Identify which cell holds the provided text, then report its (x, y) central coordinate. 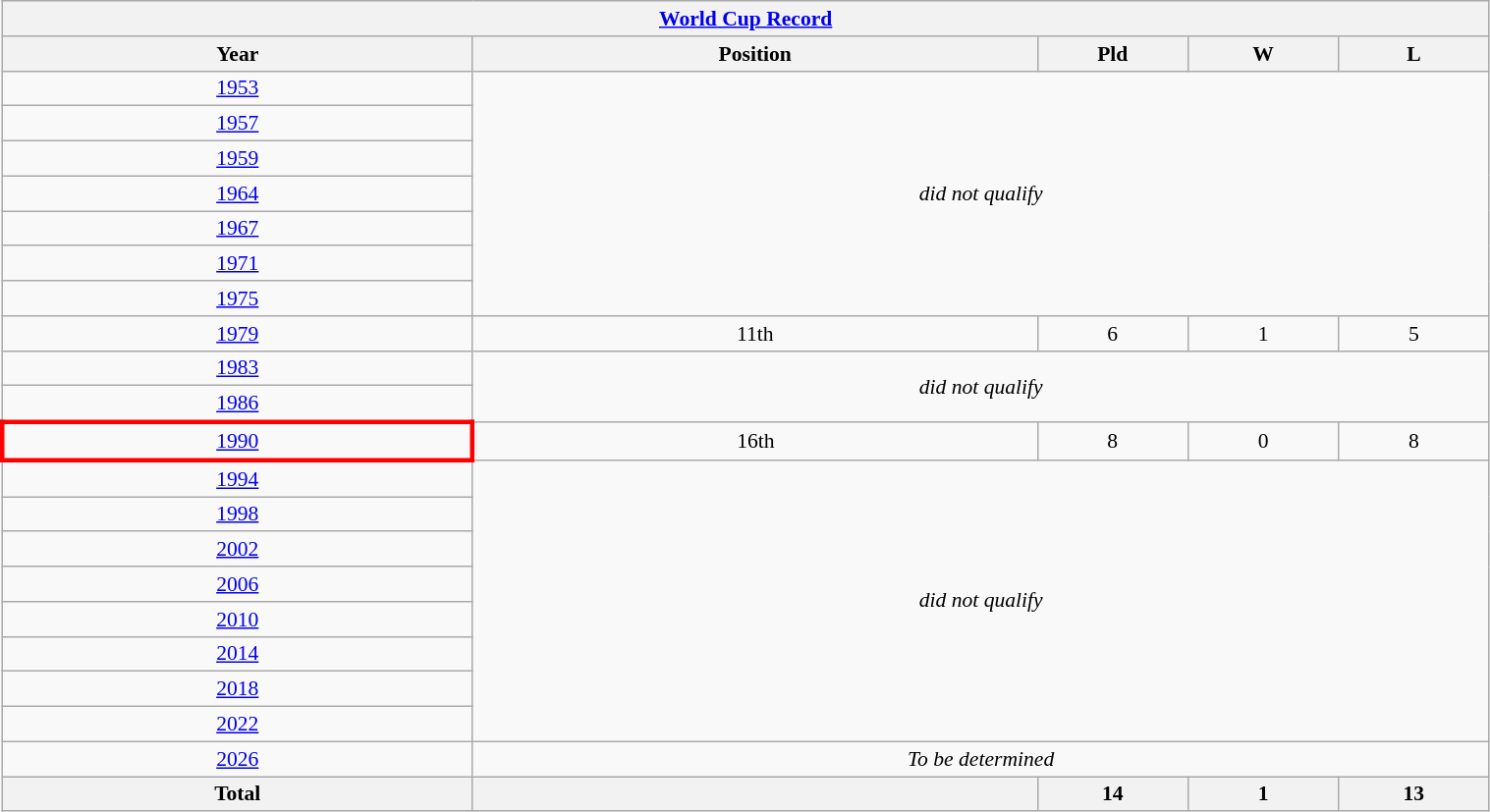
1964 (238, 193)
1990 (238, 442)
16th (754, 442)
1953 (238, 88)
2014 (238, 654)
L (1414, 54)
1986 (238, 405)
Pld (1112, 54)
Year (238, 54)
Total (238, 794)
2010 (238, 620)
1971 (238, 264)
1998 (238, 514)
2018 (238, 689)
11th (754, 334)
2026 (238, 759)
1994 (238, 479)
2022 (238, 725)
13 (1414, 794)
0 (1263, 442)
1979 (238, 334)
To be determined (980, 759)
World Cup Record (745, 19)
14 (1112, 794)
1975 (238, 298)
1967 (238, 229)
1957 (238, 124)
W (1263, 54)
1983 (238, 368)
Position (754, 54)
5 (1414, 334)
2002 (238, 550)
1959 (238, 159)
6 (1112, 334)
2006 (238, 584)
